Identify which cell holds the provided text, then report its (x, y) central coordinate. 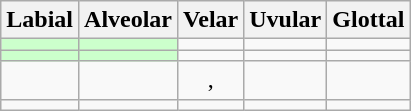
Uvular (286, 20)
Alveolar (128, 20)
Labial (40, 20)
Glottal (368, 20)
, (211, 80)
Velar (211, 20)
